Output the (X, Y) coordinate of the center of the cell containing the given text.  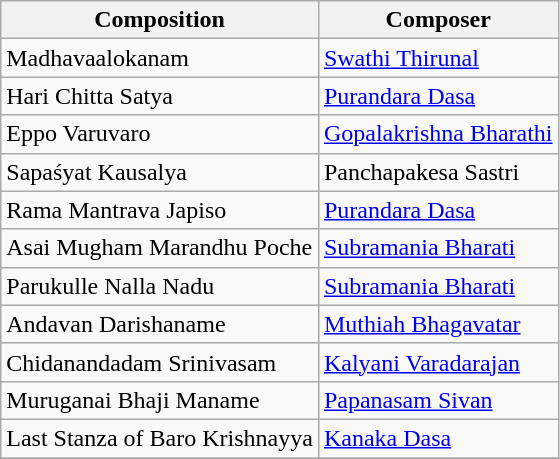
Papanasam Sivan (438, 400)
Kanaka Dasa (438, 438)
Composer (438, 20)
Panchapakesa Sastri (438, 172)
Kalyani Varadarajan (438, 362)
Parukulle Nalla Nadu (160, 286)
Muthiah Bhagavatar (438, 324)
Hari Chitta Satya (160, 96)
Gopalakrishna Bharathi (438, 134)
Rama Mantrava Japiso (160, 210)
Sapaśyat Kausalya (160, 172)
Asai Mugham Marandhu Poche (160, 248)
Chidanandadam Srinivasam (160, 362)
Last Stanza of Baro Krishnayya (160, 438)
Swathi Thirunal (438, 58)
Madhavaalokanam (160, 58)
Composition (160, 20)
Muruganai Bhaji Maname (160, 400)
Eppo Varuvaro (160, 134)
Andavan Darishaname (160, 324)
